Scan for the cell matching the given text and deliver its [X, Y] coordinate at center. 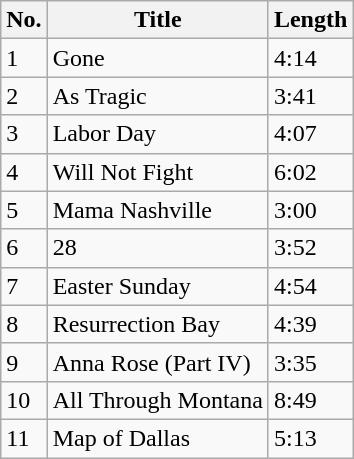
4:39 [310, 324]
Mama Nashville [158, 210]
4:07 [310, 134]
7 [24, 286]
Map of Dallas [158, 438]
Easter Sunday [158, 286]
28 [158, 248]
2 [24, 96]
11 [24, 438]
Resurrection Bay [158, 324]
Anna Rose (Part IV) [158, 362]
5:13 [310, 438]
3:00 [310, 210]
3:41 [310, 96]
Title [158, 20]
3 [24, 134]
3:52 [310, 248]
8:49 [310, 400]
All Through Montana [158, 400]
8 [24, 324]
10 [24, 400]
4 [24, 172]
1 [24, 58]
6 [24, 248]
Length [310, 20]
4:14 [310, 58]
9 [24, 362]
6:02 [310, 172]
5 [24, 210]
No. [24, 20]
Gone [158, 58]
As Tragic [158, 96]
3:35 [310, 362]
4:54 [310, 286]
Will Not Fight [158, 172]
Labor Day [158, 134]
